Extract the (x, y) coordinate from the center of the cell holding the provided text.  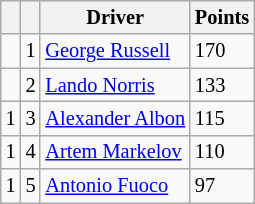
George Russell (115, 51)
Lando Norris (115, 85)
5 (31, 186)
133 (222, 85)
Artem Markelov (115, 152)
115 (222, 118)
2 (31, 85)
4 (31, 152)
Alexander Albon (115, 118)
97 (222, 186)
170 (222, 51)
Driver (115, 17)
Antonio Fuoco (115, 186)
110 (222, 152)
Points (222, 17)
3 (31, 118)
